Output the [X, Y] coordinate of the center of the cell containing the given text.  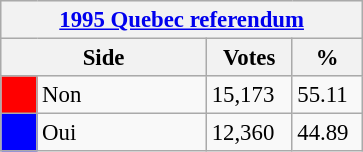
1995 Quebec referendum [182, 20]
% [328, 58]
Side [104, 58]
Non [122, 95]
Oui [122, 133]
12,360 [249, 133]
15,173 [249, 95]
44.89 [328, 133]
Votes [249, 58]
55.11 [328, 95]
